Locate the cell with the specified text and output its (X, Y) center coordinate. 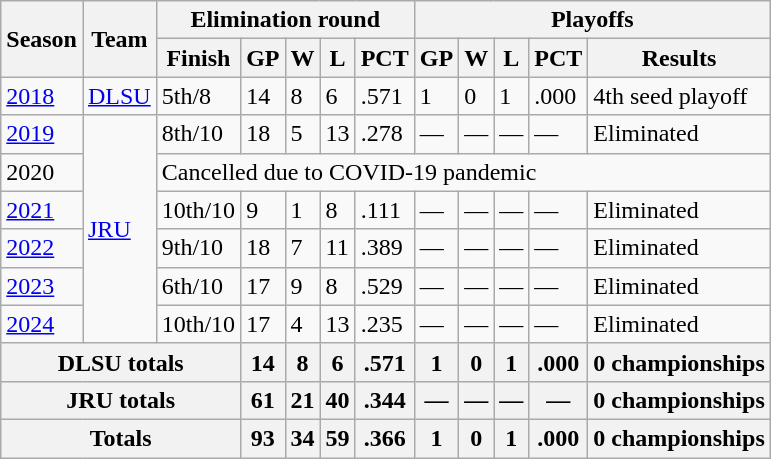
Finish (198, 58)
93 (263, 438)
Elimination round (285, 20)
JRU totals (121, 400)
.278 (384, 134)
4th seed playoff (679, 96)
2018 (42, 96)
6th/10 (198, 286)
DLSU totals (121, 362)
2020 (42, 172)
5 (302, 134)
.235 (384, 324)
11 (338, 248)
5th/8 (198, 96)
9th/10 (198, 248)
61 (263, 400)
.366 (384, 438)
DLSU (119, 96)
.529 (384, 286)
8th/10 (198, 134)
2023 (42, 286)
21 (302, 400)
.111 (384, 210)
JRU (119, 229)
4 (302, 324)
2021 (42, 210)
Results (679, 58)
Playoffs (592, 20)
Cancelled due to COVID-19 pandemic (463, 172)
Totals (121, 438)
Season (42, 39)
.389 (384, 248)
2022 (42, 248)
.344 (384, 400)
2024 (42, 324)
59 (338, 438)
2019 (42, 134)
Team (119, 39)
40 (338, 400)
34 (302, 438)
7 (302, 248)
